Return [X, Y] of the center of cell containing provided text 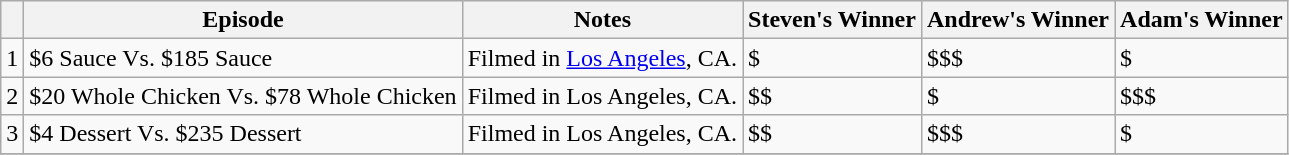
$6 Sauce Vs. $185 Sauce [243, 58]
Notes [602, 20]
Adam's Winner [1202, 20]
Andrew's Winner [1018, 20]
Episode [243, 20]
Steven's Winner [832, 20]
2 [12, 96]
1 [12, 58]
$4 Dessert Vs. $235 Dessert [243, 134]
$20 Whole Chicken Vs. $78 Whole Chicken [243, 96]
3 [12, 134]
